From the cell containing the given text, extract its center point as (X, Y) coordinate. 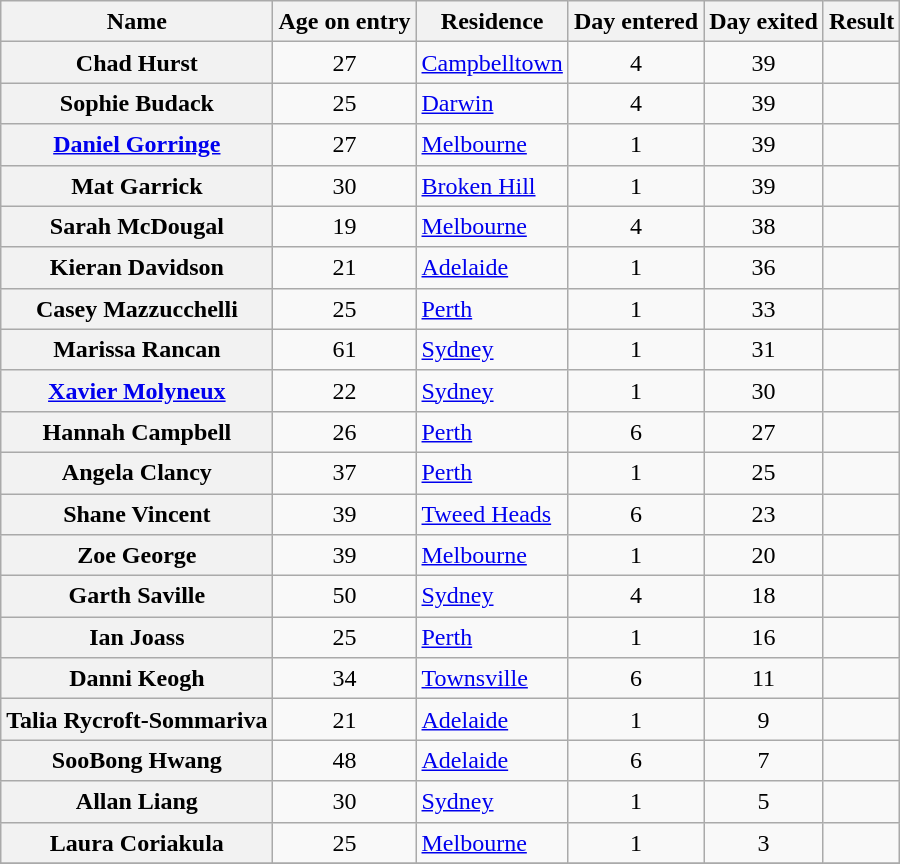
Hannah Campbell (137, 432)
37 (344, 472)
Chad Hurst (137, 62)
Day exited (764, 22)
26 (344, 432)
Campbelltown (492, 62)
Daniel Gorringe (137, 144)
Result (861, 22)
Marissa Rancan (137, 350)
38 (764, 226)
Allan Liang (137, 802)
31 (764, 350)
5 (764, 802)
Angela Clancy (137, 472)
Age on entry (344, 22)
11 (764, 678)
Garth Saville (137, 596)
SooBong Hwang (137, 760)
18 (764, 596)
Tweed Heads (492, 514)
22 (344, 390)
23 (764, 514)
3 (764, 842)
Mat Garrick (137, 186)
Townsville (492, 678)
Danni Keogh (137, 678)
20 (764, 556)
Casey Mazzucchelli (137, 308)
Sophie Budack (137, 104)
Zoe George (137, 556)
36 (764, 268)
9 (764, 720)
Darwin (492, 104)
48 (344, 760)
Kieran Davidson (137, 268)
Xavier Molyneux (137, 390)
Name (137, 22)
16 (764, 638)
Ian Joass (137, 638)
61 (344, 350)
Sarah McDougal (137, 226)
50 (344, 596)
19 (344, 226)
7 (764, 760)
34 (344, 678)
Day entered (636, 22)
Residence (492, 22)
Laura Coriakula (137, 842)
Broken Hill (492, 186)
Shane Vincent (137, 514)
33 (764, 308)
Talia Rycroft-Sommariva (137, 720)
